For the text-containing cell, return its midpoint in (x, y) coordinate format. 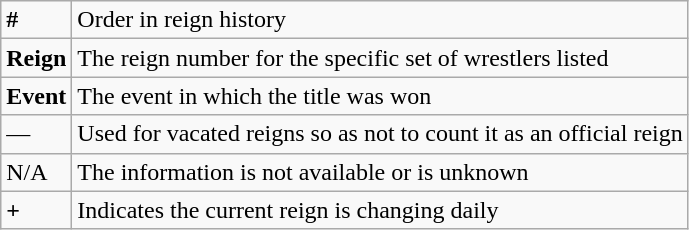
Reign (36, 58)
+ (36, 210)
The event in which the title was won (380, 96)
The reign number for the specific set of wrestlers listed (380, 58)
# (36, 20)
Used for vacated reigns so as not to count it as an official reign (380, 134)
Event (36, 96)
— (36, 134)
The information is not available or is unknown (380, 172)
N/A (36, 172)
Indicates the current reign is changing daily (380, 210)
Order in reign history (380, 20)
